Scan for the cell matching the given text and deliver its [X, Y] coordinate at center. 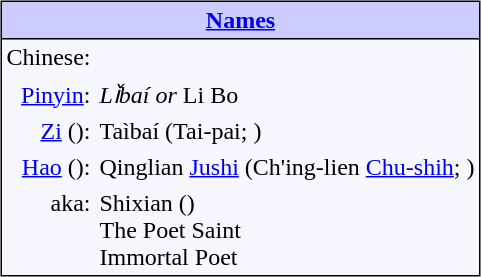
Chinese: [48, 58]
Names [240, 21]
Pinyin: [48, 95]
aka: [48, 230]
Hao (): [48, 167]
Zi (): [48, 131]
Shixian () The Poet Saint Immortal Poet [287, 230]
Lǐbaí or Li Bo [287, 95]
Qinglian Jushi (Ch'ing-lien Chu-shih; ) [287, 167]
Taìbaí (Tai-pai; ) [287, 131]
